Output the [x, y] coordinate of the center of the cell containing the given text.  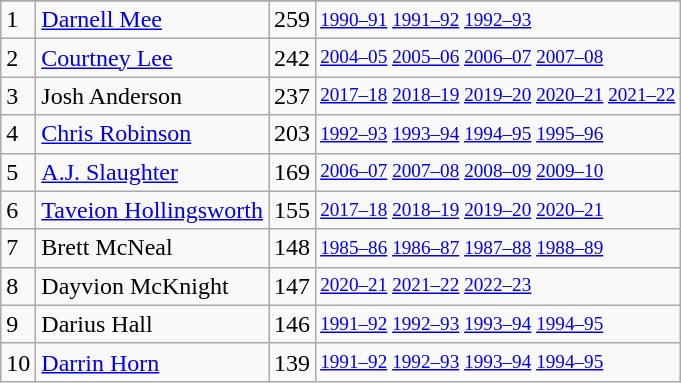
Darius Hall [152, 324]
Taveion Hollingsworth [152, 210]
Darrin Horn [152, 362]
148 [292, 248]
1992–93 1993–94 1994–95 1995–96 [498, 134]
Brett McNeal [152, 248]
1985–86 1986–87 1987–88 1988–89 [498, 248]
8 [18, 286]
Courtney Lee [152, 58]
237 [292, 96]
147 [292, 286]
155 [292, 210]
2 [18, 58]
Darnell Mee [152, 20]
1 [18, 20]
169 [292, 172]
Dayvion McKnight [152, 286]
2020–21 2021–22 2022–23 [498, 286]
Chris Robinson [152, 134]
Josh Anderson [152, 96]
242 [292, 58]
2006–07 2007–08 2008–09 2009–10 [498, 172]
2004–05 2005–06 2006–07 2007–08 [498, 58]
A.J. Slaughter [152, 172]
146 [292, 324]
3 [18, 96]
2017–18 2018–19 2019–20 2020–21 2021–22 [498, 96]
10 [18, 362]
259 [292, 20]
139 [292, 362]
203 [292, 134]
4 [18, 134]
5 [18, 172]
1990–91 1991–92 1992–93 [498, 20]
6 [18, 210]
9 [18, 324]
7 [18, 248]
2017–18 2018–19 2019–20 2020–21 [498, 210]
